Provide the [X, Y] coordinate of the cell's center where the given text is located.  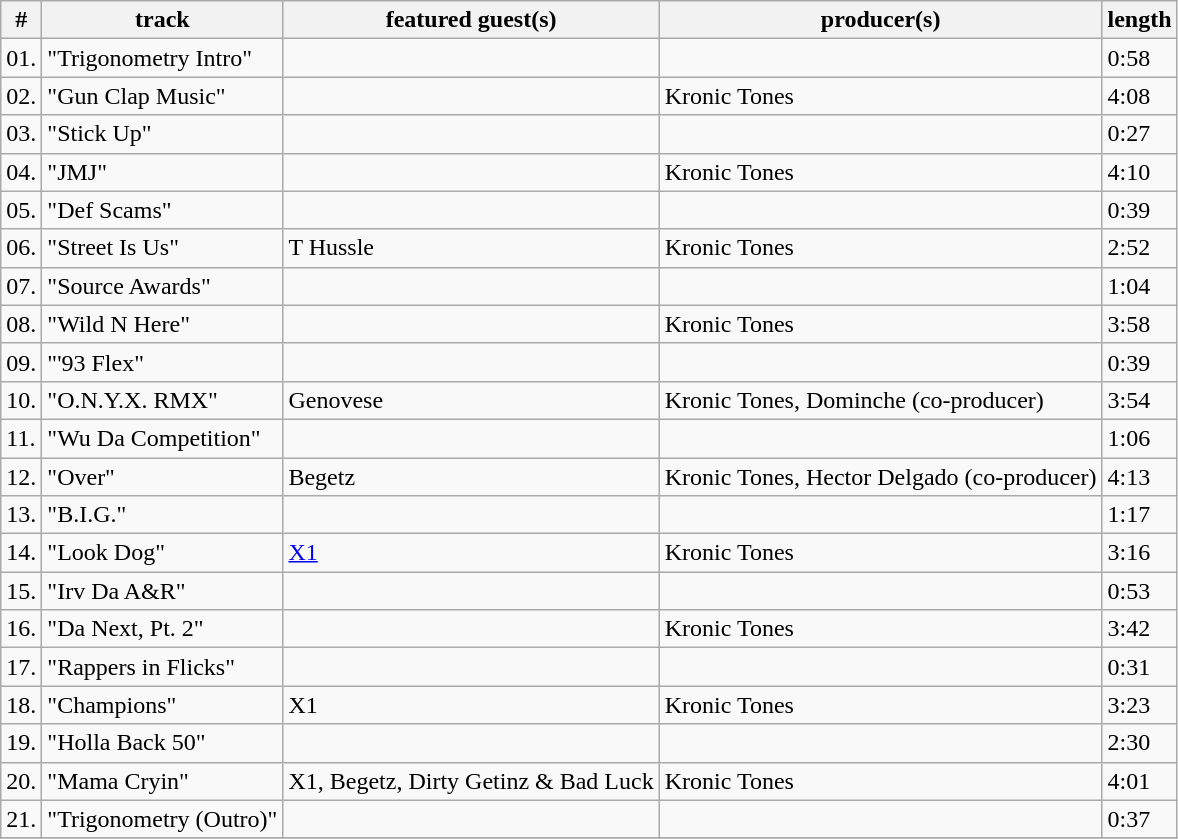
4:01 [1140, 781]
Begetz [471, 477]
04. [22, 172]
4:13 [1140, 477]
"Mama Cryin" [162, 781]
05. [22, 210]
"Source Awards" [162, 286]
02. [22, 96]
09. [22, 362]
01. [22, 58]
"Holla Back 50" [162, 743]
07. [22, 286]
2:30 [1140, 743]
"Over" [162, 477]
"Rappers in Flicks" [162, 667]
"Street Is Us" [162, 248]
"B.I.G." [162, 515]
11. [22, 438]
"Stick Up" [162, 134]
"Look Dog" [162, 553]
track [162, 20]
Genovese [471, 400]
3:58 [1140, 324]
3:16 [1140, 553]
Kronic Tones, Hector Delgado (co-producer) [880, 477]
T Hussle [471, 248]
"Irv Da A&R" [162, 591]
3:42 [1140, 629]
"Champions" [162, 705]
17. [22, 667]
"Def Scams" [162, 210]
19. [22, 743]
03. [22, 134]
2:52 [1140, 248]
featured guest(s) [471, 20]
20. [22, 781]
"Trigonometry (Outro)" [162, 819]
4:10 [1140, 172]
15. [22, 591]
1:04 [1140, 286]
18. [22, 705]
21. [22, 819]
"'93 Flex" [162, 362]
0:37 [1140, 819]
16. [22, 629]
06. [22, 248]
0:27 [1140, 134]
1:17 [1140, 515]
"JMJ" [162, 172]
"Trigonometry Intro" [162, 58]
08. [22, 324]
"Wu Da Competition" [162, 438]
# [22, 20]
"Gun Clap Music" [162, 96]
"Wild N Here" [162, 324]
0:31 [1140, 667]
10. [22, 400]
13. [22, 515]
0:53 [1140, 591]
0:58 [1140, 58]
4:08 [1140, 96]
Kronic Tones, Dominche (co-producer) [880, 400]
1:06 [1140, 438]
14. [22, 553]
producer(s) [880, 20]
3:23 [1140, 705]
3:54 [1140, 400]
"O.N.Y.X. RMX" [162, 400]
"Da Next, Pt. 2" [162, 629]
12. [22, 477]
X1, Begetz, Dirty Getinz & Bad Luck [471, 781]
length [1140, 20]
